Find where the given text appears and provide that cell's center as [x, y] coordinate. 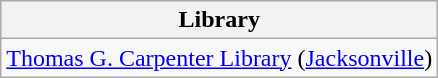
Library [220, 20]
Thomas G. Carpenter Library (Jacksonville) [220, 58]
